Detect which cell encompasses the target text, then output its (x, y) center coordinate. 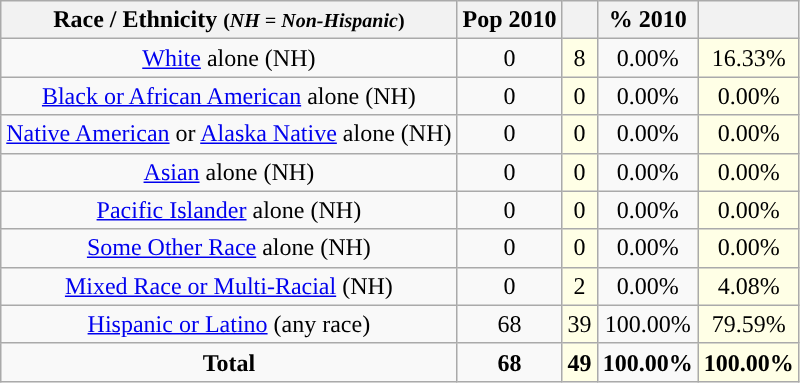
79.59% (748, 324)
16.33% (748, 58)
White alone (NH) (229, 58)
Pacific Islander alone (NH) (229, 210)
4.08% (748, 286)
Some Other Race alone (NH) (229, 248)
Hispanic or Latino (any race) (229, 324)
Black or African American alone (NH) (229, 96)
Race / Ethnicity (NH = Non-Hispanic) (229, 20)
Total (229, 362)
49 (580, 362)
2 (580, 286)
8 (580, 58)
% 2010 (648, 20)
Asian alone (NH) (229, 172)
Mixed Race or Multi-Racial (NH) (229, 286)
Pop 2010 (510, 20)
Native American or Alaska Native alone (NH) (229, 134)
39 (580, 324)
